For the text-containing cell, return its midpoint in [x, y] coordinate format. 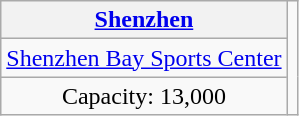
Capacity: 13,000 [144, 96]
Shenzhen Bay Sports Center [144, 58]
Shenzhen [144, 20]
